From the cell containing the given text, extract its center point as [X, Y] coordinate. 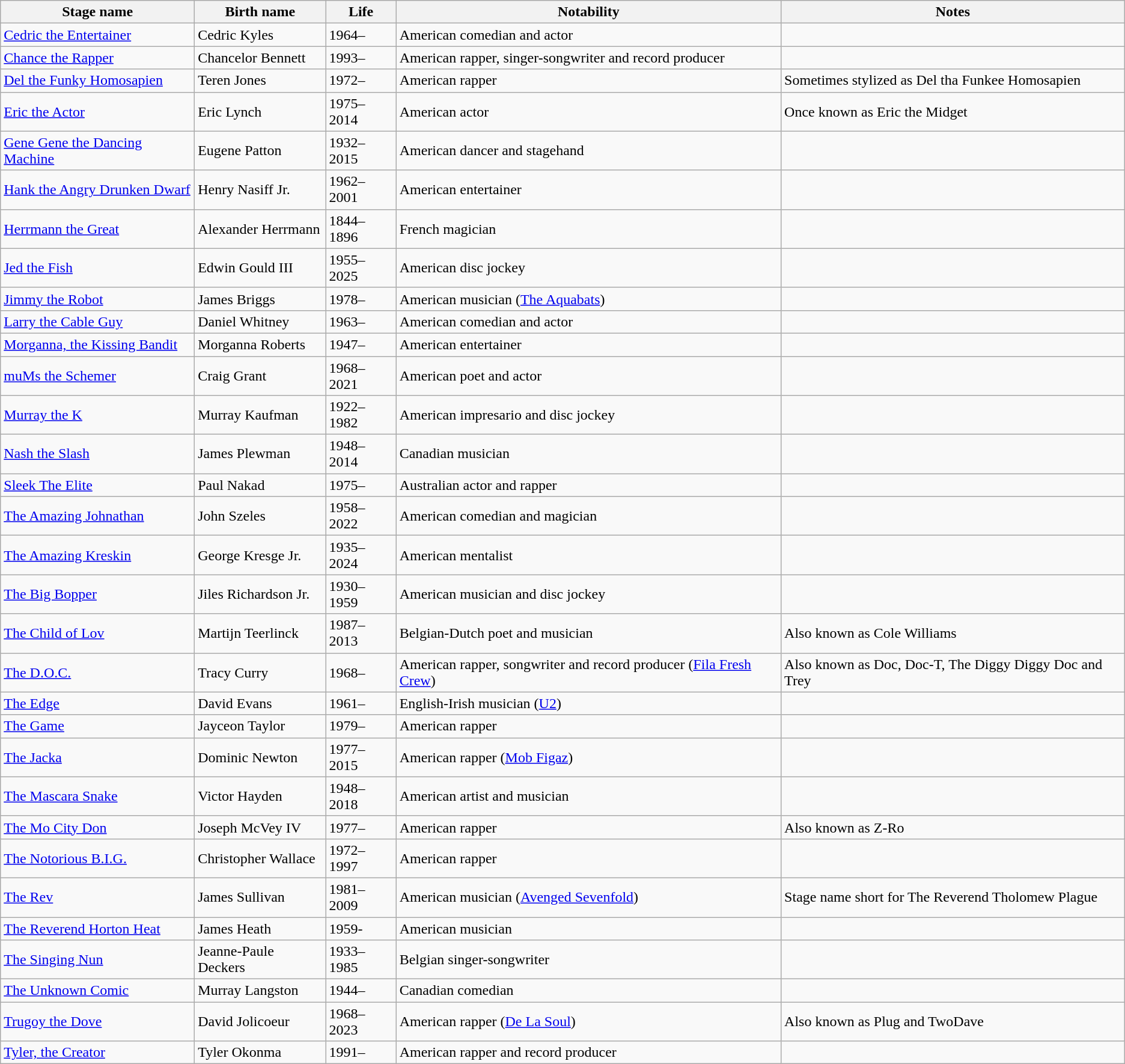
Morganna Roberts [260, 344]
David Evans [260, 703]
Craig Grant [260, 375]
John Szeles [260, 516]
American comedian and magician [588, 516]
Jayceon Taylor [260, 726]
1981–2009 [361, 897]
The Singing Nun [97, 959]
1975– [361, 485]
American musician (Avenged Sevenfold) [588, 897]
American mentalist [588, 555]
Morganna, the Kissing Bandit [97, 344]
Murray Langston [260, 991]
The D.O.C. [97, 672]
American rapper (De La Soul) [588, 1022]
The Jacka [97, 757]
Belgian-Dutch poet and musician [588, 634]
Tyler, the Creator [97, 1053]
Eugene Patton [260, 150]
Jed the Fish [97, 268]
1972–1997 [361, 858]
The Reverend Horton Heat [97, 929]
Birth name [260, 12]
The Amazing Johnathan [97, 516]
Del the Funky Homosapien [97, 81]
James Briggs [260, 299]
1844–1896 [361, 228]
Hank the Angry Drunken Dwarf [97, 190]
Canadian comedian [588, 991]
American rapper and record producer [588, 1053]
muMs the Schemer [97, 375]
Chancelor Bennett [260, 58]
Stage name short for The Reverend Tholomew Plague [953, 897]
Dominic Newton [260, 757]
The Edge [97, 703]
1958–2022 [361, 516]
1933–1985 [361, 959]
The Mascara Snake [97, 796]
American artist and musician [588, 796]
Also known as Z-Ro [953, 827]
1955–2025 [361, 268]
1979– [361, 726]
George Kresge Jr. [260, 555]
Henry Nasiff Jr. [260, 190]
Herrmann the Great [97, 228]
American musician and disc jockey [588, 594]
Also known as Doc, Doc-T, The Diggy Diggy Doc and Trey [953, 672]
Murray the K [97, 415]
1977– [361, 827]
James Sullivan [260, 897]
Teren Jones [260, 81]
Life [361, 12]
Tracy Curry [260, 672]
Stage name [97, 12]
Christopher Wallace [260, 858]
Sometimes stylized as Del tha Funkee Homosapien [953, 81]
Belgian singer-songwriter [588, 959]
American poet and actor [588, 375]
Daniel Whitney [260, 322]
Gene Gene the Dancing Machine [97, 150]
American musician (The Aquabats) [588, 299]
The Child of Lov [97, 634]
Notes [953, 12]
Also known as Cole Williams [953, 634]
The Unknown Comic [97, 991]
James Plewman [260, 454]
American musician [588, 929]
Eric the Actor [97, 112]
American disc jockey [588, 268]
1930–1959 [361, 594]
1947– [361, 344]
1959- [361, 929]
David Jolicoeur [260, 1022]
Victor Hayden [260, 796]
Chance the Rapper [97, 58]
American actor [588, 112]
Jimmy the Robot [97, 299]
1948–2018 [361, 796]
1935–2024 [361, 555]
The Rev [97, 897]
1968–2021 [361, 375]
1968–2023 [361, 1022]
The Game [97, 726]
Sleek The Elite [97, 485]
American dancer and stagehand [588, 150]
Joseph McVey IV [260, 827]
Larry the Cable Guy [97, 322]
Martijn Teerlinck [260, 634]
1975–2014 [361, 112]
1987–2013 [361, 634]
American impresario and disc jockey [588, 415]
Cedric Kyles [260, 35]
Tyler Okonma [260, 1053]
Australian actor and rapper [588, 485]
Paul Nakad [260, 485]
1944– [361, 991]
1963– [361, 322]
1932–2015 [361, 150]
English-Irish musician (U2) [588, 703]
Nash the Slash [97, 454]
1948–2014 [361, 454]
Cedric the Entertainer [97, 35]
Murray Kaufman [260, 415]
1991– [361, 1053]
1962–2001 [361, 190]
1972– [361, 81]
Jiles Richardson Jr. [260, 594]
Notability [588, 12]
The Mo City Don [97, 827]
American rapper, songwriter and record producer (Fila Fresh Crew) [588, 672]
Jeanne-Paule Deckers [260, 959]
The Amazing Kreskin [97, 555]
1977–2015 [361, 757]
American rapper (Mob Figaz) [588, 757]
1964– [361, 35]
1961– [361, 703]
Once known as Eric the Midget [953, 112]
Edwin Gould III [260, 268]
1993– [361, 58]
1922–1982 [361, 415]
1968– [361, 672]
James Heath [260, 929]
American rapper, singer-songwriter and record producer [588, 58]
French magician [588, 228]
The Big Bopper [97, 594]
Alexander Herrmann [260, 228]
1978– [361, 299]
Canadian musician [588, 454]
Eric Lynch [260, 112]
The Notorious B.I.G. [97, 858]
Also known as Plug and TwoDave [953, 1022]
Trugoy the Dove [97, 1022]
